Search for the cell housing the specified text and yield its [X, Y] center coordinate. 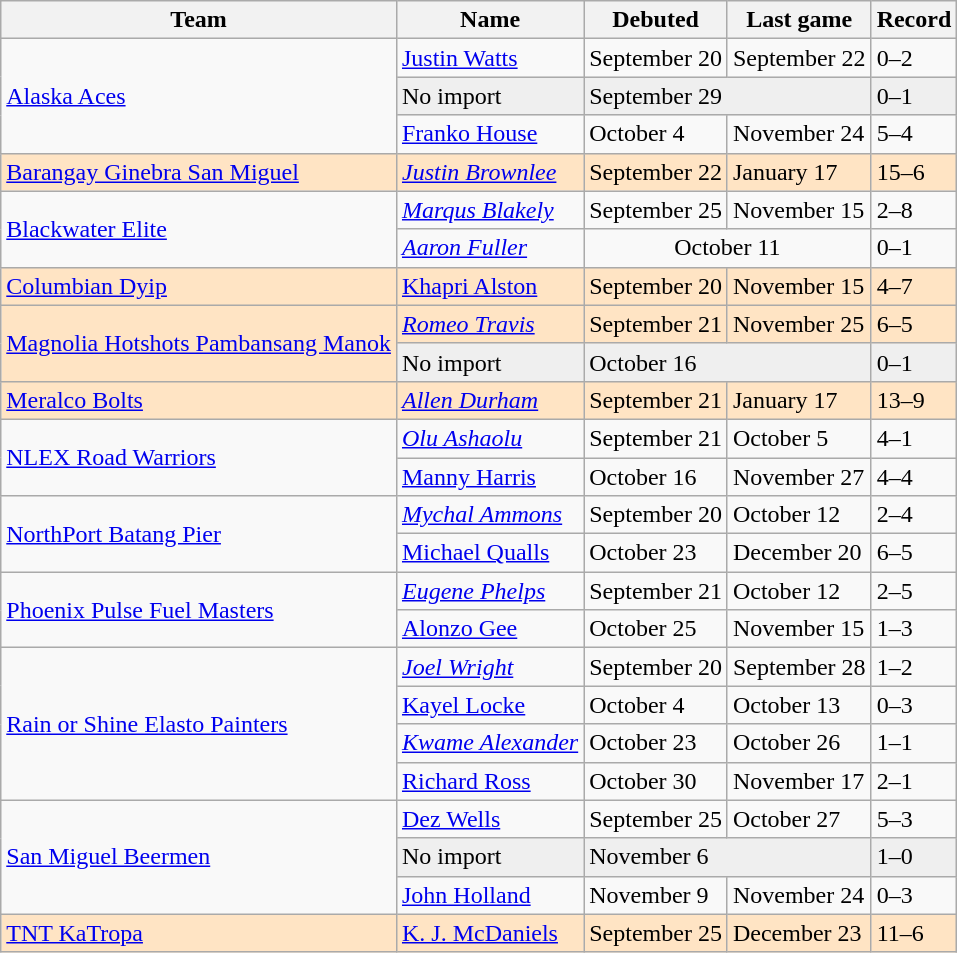
Romeo Travis [490, 324]
5–4 [914, 134]
5–3 [914, 819]
2–8 [914, 210]
October 25 [656, 629]
October 11 [728, 248]
2–5 [914, 591]
Rain or Shine Elasto Painters [199, 724]
Barangay Ginebra San Miguel [199, 172]
Alaska Aces [199, 96]
TNT KaTropa [199, 933]
4–4 [914, 477]
Manny Harris [490, 477]
Kayel Locke [490, 705]
Richard Ross [490, 781]
October 30 [656, 781]
San Miguel Beermen [199, 857]
Debuted [656, 20]
Dez Wells [490, 819]
NorthPort Batang Pier [199, 534]
November 25 [799, 324]
Blackwater Elite [199, 229]
Marqus Blakely [490, 210]
Record [914, 20]
0–2 [914, 58]
K. J. McDaniels [490, 933]
October 27 [799, 819]
September 29 [728, 96]
Meralco Bolts [199, 400]
Allen Durham [490, 400]
Magnolia Hotshots Pambansang Manok [199, 343]
Olu Ashaolu [490, 438]
September 28 [799, 667]
1–1 [914, 743]
John Holland [490, 895]
Justin Brownlee [490, 172]
November 27 [799, 477]
Kwame Alexander [490, 743]
November 9 [656, 895]
Columbian Dyip [199, 286]
Team [199, 20]
Name [490, 20]
Mychal Ammons [490, 515]
1–0 [914, 857]
11–6 [914, 933]
2–1 [914, 781]
2–4 [914, 515]
October 13 [799, 705]
Aaron Fuller [490, 248]
15–6 [914, 172]
4–7 [914, 286]
October 5 [799, 438]
Khapri Alston [490, 286]
4–1 [914, 438]
Justin Watts [490, 58]
Joel Wright [490, 667]
Last game [799, 20]
November 17 [799, 781]
Franko House [490, 134]
December 23 [799, 933]
NLEX Road Warriors [199, 457]
October 26 [799, 743]
Michael Qualls [490, 553]
13–9 [914, 400]
Eugene Phelps [490, 591]
Phoenix Pulse Fuel Masters [199, 610]
Alonzo Gee [490, 629]
1–3 [914, 629]
November 6 [728, 857]
1–2 [914, 667]
December 20 [799, 553]
